Detect which cell encompasses the target text, then output its [x, y] center coordinate. 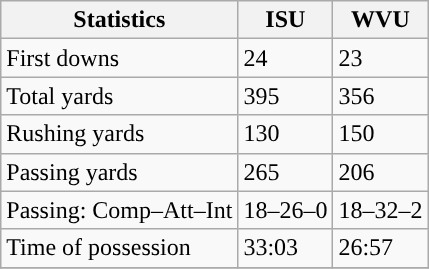
Total yards [120, 96]
150 [380, 134]
33:03 [286, 248]
Rushing yards [120, 134]
130 [286, 134]
18–32–2 [380, 210]
395 [286, 96]
356 [380, 96]
ISU [286, 20]
Time of possession [120, 248]
206 [380, 172]
26:57 [380, 248]
24 [286, 58]
Passing yards [120, 172]
18–26–0 [286, 210]
23 [380, 58]
Statistics [120, 20]
WVU [380, 20]
265 [286, 172]
Passing: Comp–Att–Int [120, 210]
First downs [120, 58]
